Locate the cell with the specified text and output its [X, Y] center coordinate. 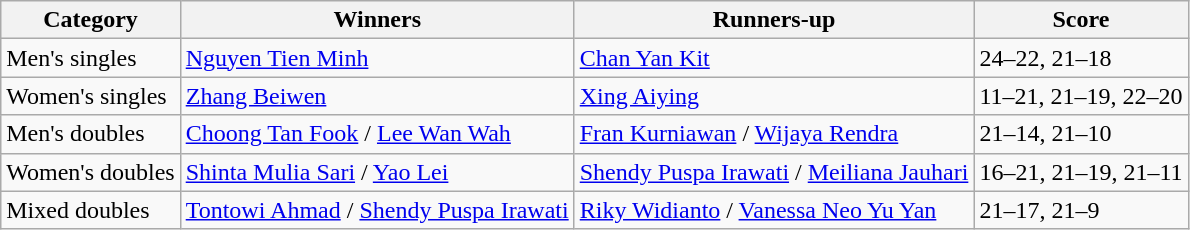
Xing Aiying [774, 96]
Winners [377, 20]
Zhang Beiwen [377, 96]
21–17, 21–9 [1081, 210]
Tontowi Ahmad / Shendy Puspa Irawati [377, 210]
Shendy Puspa Irawati / Meiliana Jauhari [774, 172]
Fran Kurniawan / Wijaya Rendra [774, 134]
Runners-up [774, 20]
Women's doubles [90, 172]
Men's doubles [90, 134]
Mixed doubles [90, 210]
Nguyen Tien Minh [377, 58]
Women's singles [90, 96]
Riky Widianto / Vanessa Neo Yu Yan [774, 210]
Choong Tan Fook / Lee Wan Wah [377, 134]
Men's singles [90, 58]
Chan Yan Kit [774, 58]
Score [1081, 20]
11–21, 21–19, 22–20 [1081, 96]
21–14, 21–10 [1081, 134]
24–22, 21–18 [1081, 58]
Shinta Mulia Sari / Yao Lei [377, 172]
16–21, 21–19, 21–11 [1081, 172]
Category [90, 20]
